Extract the (X, Y) coordinate from the center of the cell holding the provided text.  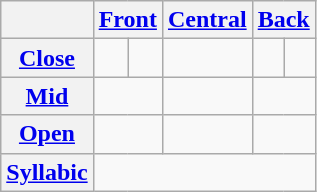
Open (47, 134)
Mid (47, 96)
Syllabic (47, 172)
Back (284, 20)
Front (128, 20)
Central (207, 20)
Close (47, 58)
